Capture the cell that displays the provided text and extract its [X, Y] central coordinate. 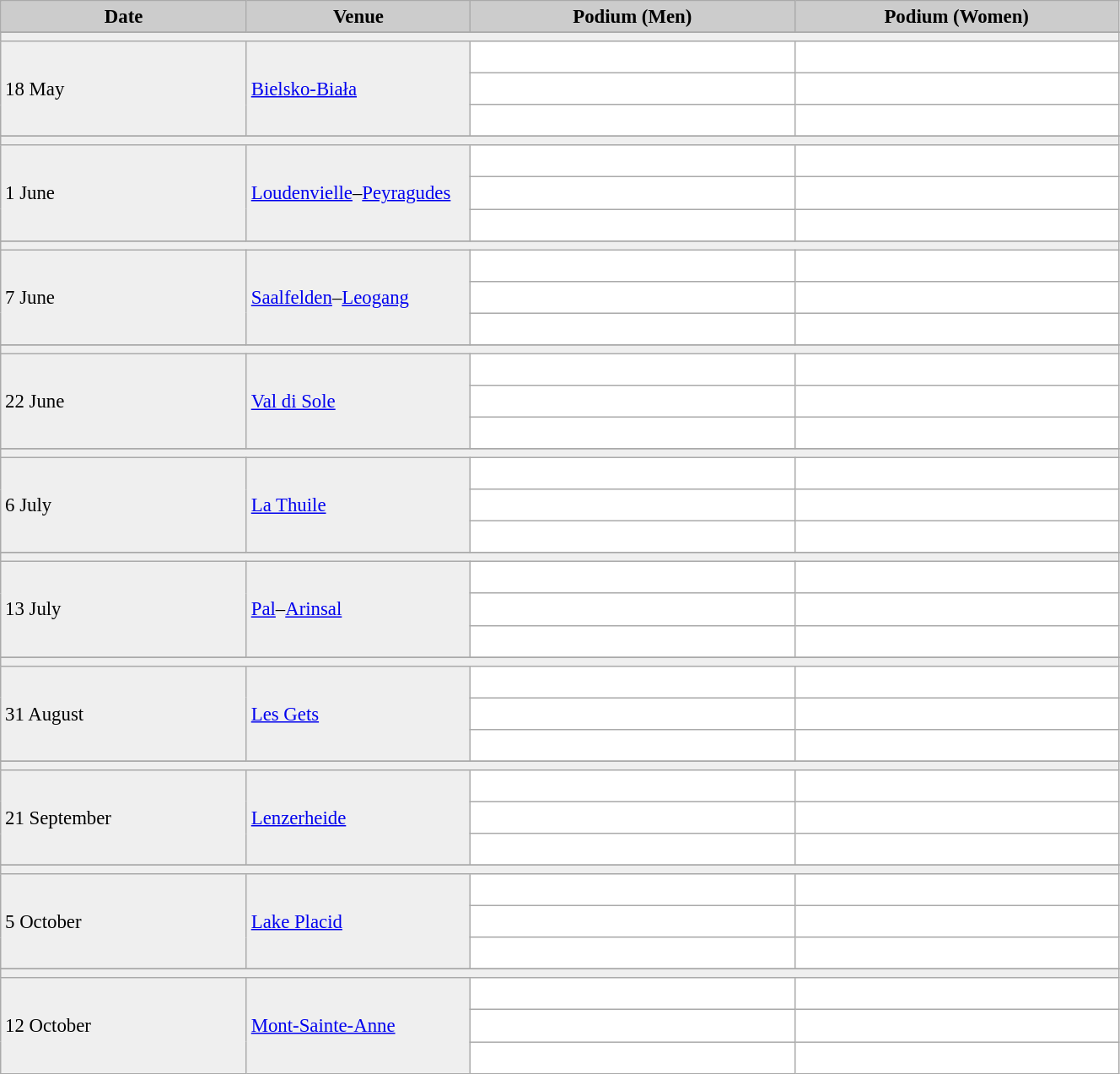
22 June [124, 402]
Saalfelden–Leogang [358, 297]
21 September [124, 818]
7 June [124, 297]
Val di Sole [358, 402]
18 May [124, 89]
Loudenvielle–Peyragudes [358, 192]
Bielsko-Biała [358, 89]
Lenzerheide [358, 818]
6 July [124, 506]
5 October [124, 921]
Les Gets [358, 714]
Date [124, 17]
13 July [124, 609]
La Thuile [358, 506]
1 June [124, 192]
Mont-Sainte-Anne [358, 1026]
Pal–Arinsal [358, 609]
Lake Placid [358, 921]
Venue [358, 17]
31 August [124, 714]
Podium (Women) [956, 17]
Podium (Men) [633, 17]
12 October [124, 1026]
